Determine the (X, Y) coordinate at the center of the cell enclosing the given text.  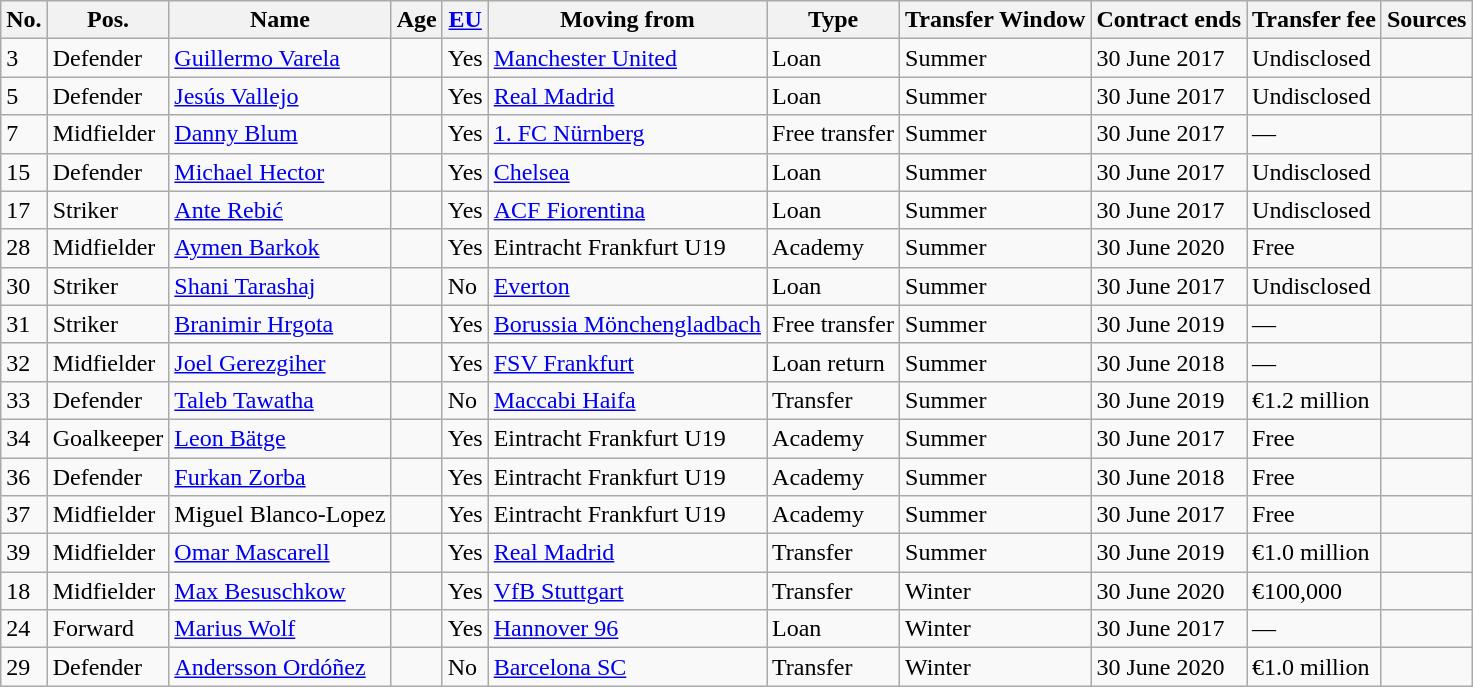
1. FC Nürnberg (627, 134)
Shani Tarashaj (280, 286)
EU (465, 20)
VfB Stuttgart (627, 591)
Omar Mascarell (280, 553)
Goalkeeper (108, 438)
Name (280, 20)
Taleb Tawatha (280, 400)
Transfer Window (996, 20)
32 (24, 362)
39 (24, 553)
Transfer fee (1314, 20)
Age (416, 20)
Chelsea (627, 172)
3 (24, 58)
Michael Hector (280, 172)
ACF Fiorentina (627, 210)
Aymen Barkok (280, 248)
28 (24, 248)
7 (24, 134)
Contract ends (1169, 20)
15 (24, 172)
€1.2 million (1314, 400)
Loan return (834, 362)
No. (24, 20)
Type (834, 20)
Manchester United (627, 58)
Branimir Hrgota (280, 324)
34 (24, 438)
Joel Gerezgiher (280, 362)
Sources (1426, 20)
5 (24, 96)
33 (24, 400)
37 (24, 515)
Everton (627, 286)
Jesús Vallejo (280, 96)
Hannover 96 (627, 629)
Andersson Ordóñez (280, 667)
Miguel Blanco-Lopez (280, 515)
18 (24, 591)
€100,000 (1314, 591)
30 (24, 286)
Moving from (627, 20)
17 (24, 210)
Borussia Mönchengladbach (627, 324)
Maccabi Haifa (627, 400)
36 (24, 477)
Ante Rebić (280, 210)
29 (24, 667)
Max Besuschkow (280, 591)
Furkan Zorba (280, 477)
Barcelona SC (627, 667)
Marius Wolf (280, 629)
31 (24, 324)
Danny Blum (280, 134)
Leon Bätge (280, 438)
Pos. (108, 20)
FSV Frankfurt (627, 362)
24 (24, 629)
Guillermo Varela (280, 58)
Forward (108, 629)
